From the cell containing the given text, extract its center point as (x, y) coordinate. 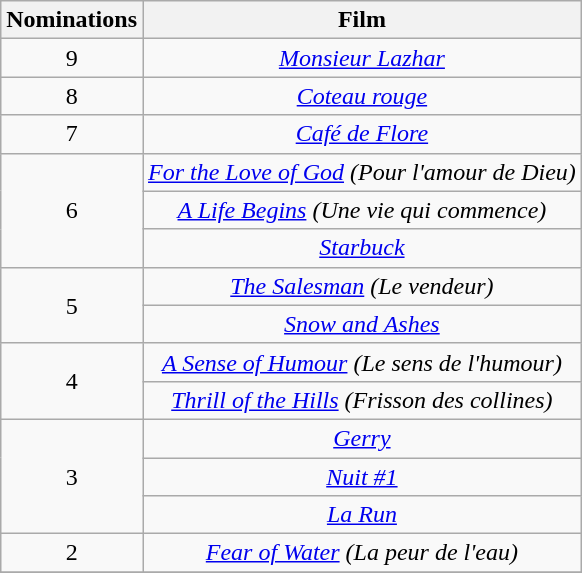
2 (72, 553)
9 (72, 58)
For the Love of God (Pour l'amour de Dieu) (362, 172)
Starbuck (362, 248)
7 (72, 134)
Café de Flore (362, 134)
Monsieur Lazhar (362, 58)
Film (362, 20)
Coteau rouge (362, 96)
La Run (362, 515)
4 (72, 381)
The Salesman (Le vendeur) (362, 286)
Gerry (362, 438)
5 (72, 305)
Fear of Water (La peur de l'eau) (362, 553)
Nominations (72, 20)
Thrill of the Hills (Frisson des collines) (362, 400)
Nuit #1 (362, 477)
6 (72, 210)
8 (72, 96)
A Life Begins (Une vie qui commence) (362, 210)
Snow and Ashes (362, 324)
3 (72, 476)
A Sense of Humour (Le sens de l'humour) (362, 362)
